Search for the cell housing the specified text and yield its (x, y) center coordinate. 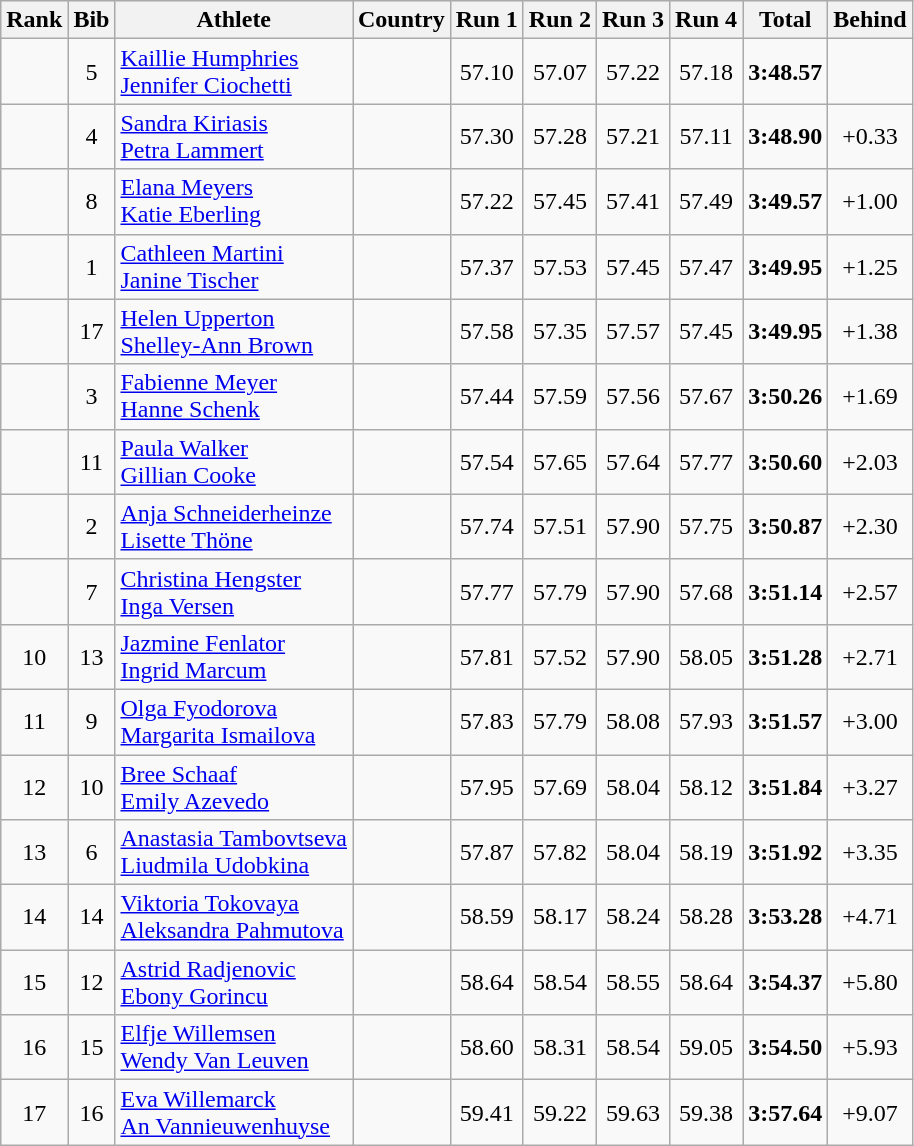
58.05 (706, 656)
Total (786, 20)
+1.00 (870, 202)
9 (92, 722)
57.75 (706, 526)
Fabienne MeyerHanne Schenk (234, 396)
57.11 (706, 136)
59.41 (486, 1112)
Helen UppertonShelley-Ann Brown (234, 332)
7 (92, 592)
Sandra KiriasisPetra Lammert (234, 136)
58.17 (560, 918)
58.55 (632, 982)
Run 3 (632, 20)
3:51.57 (786, 722)
8 (92, 202)
3:50.26 (786, 396)
+5.80 (870, 982)
+3.27 (870, 786)
+0.33 (870, 136)
3:51.84 (786, 786)
3:57.64 (786, 1112)
57.52 (560, 656)
59.63 (632, 1112)
Cathleen MartiniJanine Tischer (234, 266)
57.53 (560, 266)
57.51 (560, 526)
57.37 (486, 266)
4 (92, 136)
Eva WillemarckAn Vannieuwenhuyse (234, 1112)
57.67 (706, 396)
57.07 (560, 72)
+2.57 (870, 592)
Bib (92, 20)
58.31 (560, 1048)
57.56 (632, 396)
57.49 (706, 202)
3:53.28 (786, 918)
+1.38 (870, 332)
57.69 (560, 786)
59.38 (706, 1112)
Rank (34, 20)
57.58 (486, 332)
+3.00 (870, 722)
+9.07 (870, 1112)
Run 4 (706, 20)
3:50.60 (786, 462)
57.64 (632, 462)
57.95 (486, 786)
+3.35 (870, 852)
3:49.57 (786, 202)
Astrid RadjenovicEbony Gorincu (234, 982)
Paula WalkerGillian Cooke (234, 462)
58.59 (486, 918)
57.81 (486, 656)
57.68 (706, 592)
3:54.50 (786, 1048)
3 (92, 396)
57.44 (486, 396)
Anastasia TambovtsevaLiudmila Udobkina (234, 852)
Anja SchneiderheinzeLisette Thöne (234, 526)
+1.25 (870, 266)
57.93 (706, 722)
57.18 (706, 72)
+2.30 (870, 526)
3:50.87 (786, 526)
3:51.14 (786, 592)
Viktoria TokovayaAleksandra Pahmutova (234, 918)
Behind (870, 20)
2 (92, 526)
57.83 (486, 722)
57.82 (560, 852)
Run 2 (560, 20)
57.59 (560, 396)
Elfje WillemsenWendy Van Leuven (234, 1048)
Run 1 (486, 20)
58.60 (486, 1048)
Elana MeyersKatie Eberling (234, 202)
+2.71 (870, 656)
3:48.90 (786, 136)
58.12 (706, 786)
Jazmine FenlatorIngrid Marcum (234, 656)
1 (92, 266)
57.21 (632, 136)
58.19 (706, 852)
+1.69 (870, 396)
Kaillie HumphriesJennifer Ciochetti (234, 72)
57.30 (486, 136)
57.10 (486, 72)
58.08 (632, 722)
57.35 (560, 332)
57.87 (486, 852)
57.54 (486, 462)
59.05 (706, 1048)
Athlete (234, 20)
+5.93 (870, 1048)
3:54.37 (786, 982)
57.65 (560, 462)
59.22 (560, 1112)
57.47 (706, 266)
Bree SchaafEmily Azevedo (234, 786)
+4.71 (870, 918)
58.28 (706, 918)
5 (92, 72)
Olga FyodorovaMargarita Ismailova (234, 722)
57.57 (632, 332)
6 (92, 852)
57.28 (560, 136)
3:51.28 (786, 656)
Christina HengsterInga Versen (234, 592)
57.74 (486, 526)
58.24 (632, 918)
+2.03 (870, 462)
3:51.92 (786, 852)
Country (401, 20)
57.41 (632, 202)
3:48.57 (786, 72)
